Output the [x, y] coordinate of the center of the cell containing the given text.  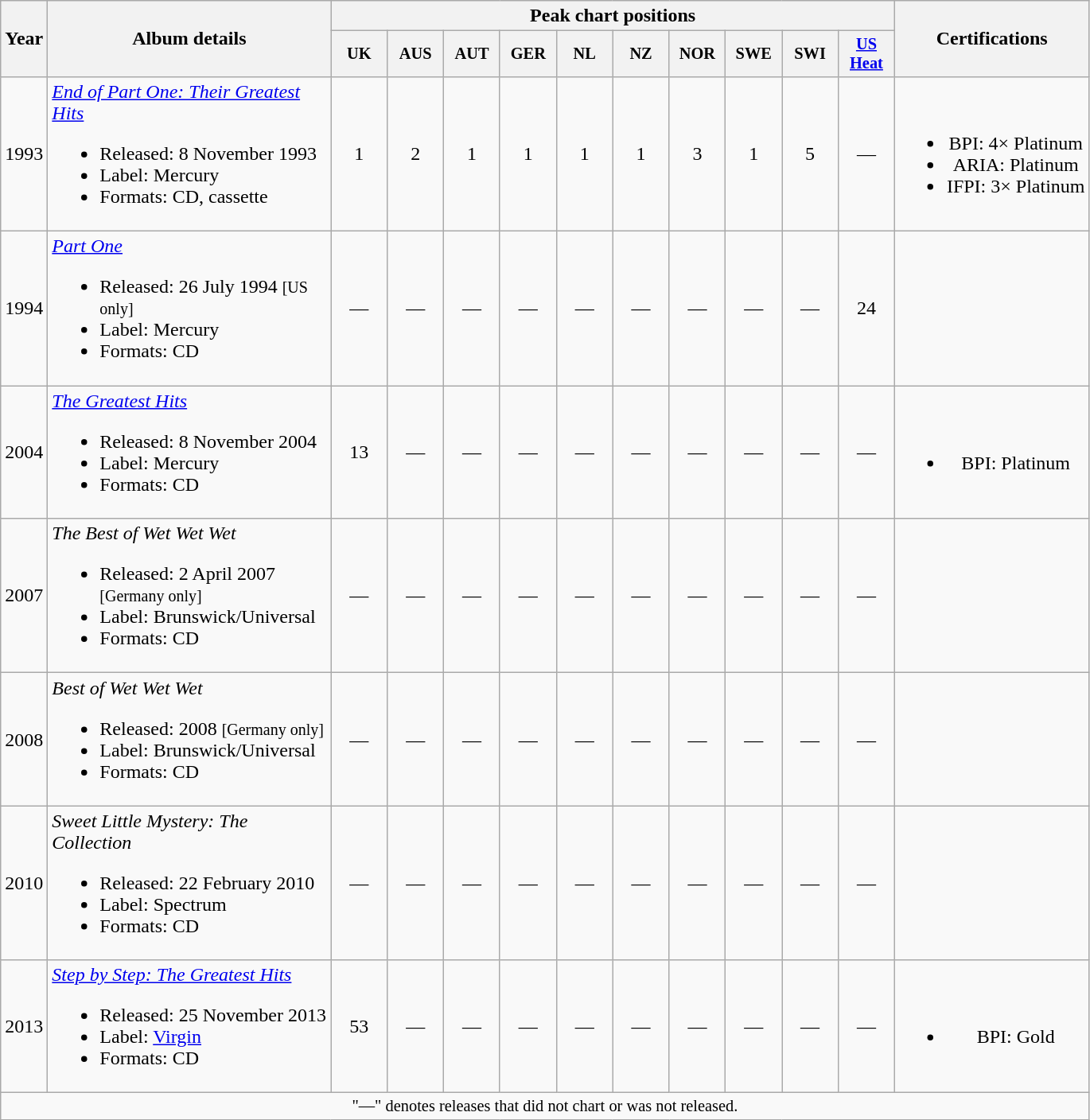
SWE [754, 54]
BPI: 4× PlatinumARIA: PlatinumIFPI: 3× Platinum [991, 154]
UK [360, 54]
NOR [697, 54]
Peak chart positions [613, 16]
BPI: Gold [991, 1026]
2004 [24, 452]
AUT [473, 54]
The Greatest HitsReleased: 8 November 2004Label: MercuryFormats: CD [189, 452]
BPI: Platinum [991, 452]
53 [360, 1026]
Certifications [991, 39]
NL [584, 54]
Year [24, 39]
NZ [641, 54]
24 [867, 309]
Sweet Little Mystery: The CollectionReleased: 22 February 2010Label: SpectrumFormats: CD [189, 883]
2013 [24, 1026]
Part OneReleased: 26 July 1994 [US only]Label: MercuryFormats: CD [189, 309]
Step by Step: The Greatest HitsReleased: 25 November 2013Label: VirginFormats: CD [189, 1026]
SWI [810, 54]
13 [360, 452]
US Heat [867, 54]
2010 [24, 883]
1993 [24, 154]
2007 [24, 596]
2 [415, 154]
Album details [189, 39]
3 [697, 154]
End of Part One: Their Greatest HitsReleased: 8 November 1993Label: MercuryFormats: CD, cassette [189, 154]
5 [810, 154]
The Best of Wet Wet WetReleased: 2 April 2007 [Germany only]Label: Brunswick/UniversalFormats: CD [189, 596]
1994 [24, 309]
2008 [24, 740]
"—" denotes releases that did not chart or was not released. [545, 1106]
AUS [415, 54]
Best of Wet Wet WetReleased: 2008 [Germany only]Label: Brunswick/UniversalFormats: CD [189, 740]
GER [528, 54]
